Extract the [X, Y] coordinate from the center of the cell holding the provided text.  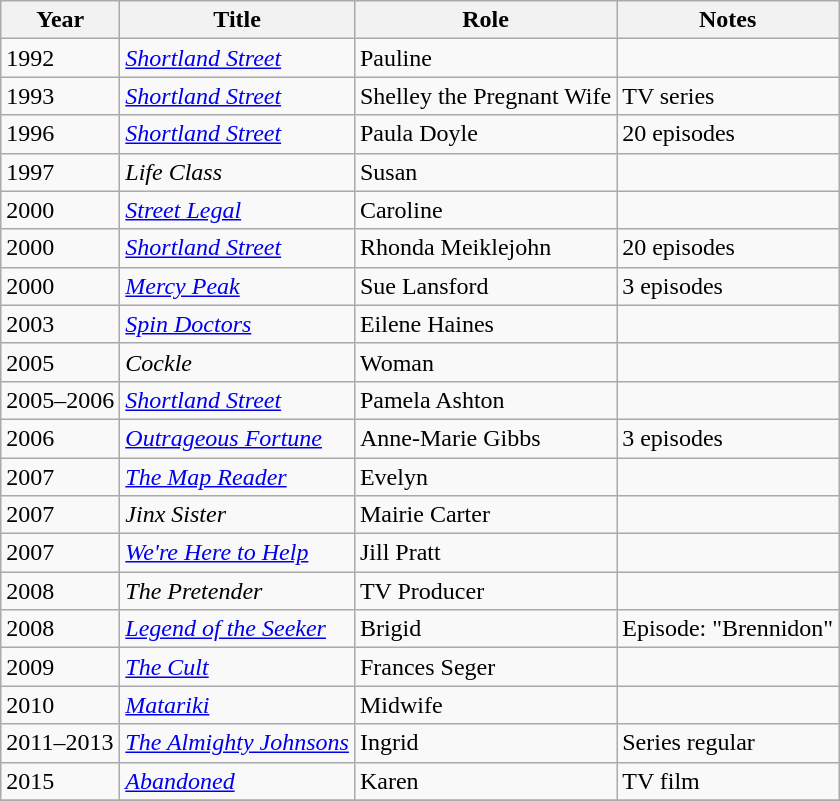
Ingrid [485, 743]
2010 [60, 705]
Evelyn [485, 477]
Matariki [238, 705]
Brigid [485, 629]
1992 [60, 58]
Pauline [485, 58]
TV Producer [485, 591]
2006 [60, 438]
Susan [485, 172]
Caroline [485, 210]
The Map Reader [238, 477]
Abandoned [238, 781]
2009 [60, 667]
Jill Pratt [485, 553]
Street Legal [238, 210]
Paula Doyle [485, 134]
Legend of the Seeker [238, 629]
Year [60, 20]
2015 [60, 781]
2005 [60, 362]
Life Class [238, 172]
Shelley the Pregnant Wife [485, 96]
Eilene Haines [485, 324]
Anne-Marie Gibbs [485, 438]
Cockle [238, 362]
Frances Seger [485, 667]
Outrageous Fortune [238, 438]
We're Here to Help [238, 553]
The Pretender [238, 591]
1996 [60, 134]
Midwife [485, 705]
The Cult [238, 667]
Karen [485, 781]
Pamela Ashton [485, 400]
TV film [728, 781]
Jinx Sister [238, 515]
Series regular [728, 743]
Rhonda Meiklejohn [485, 248]
2005–2006 [60, 400]
1993 [60, 96]
Mercy Peak [238, 286]
2003 [60, 324]
The Almighty Johnsons [238, 743]
Role [485, 20]
Mairie Carter [485, 515]
1997 [60, 172]
Episode: "Brennidon" [728, 629]
TV series [728, 96]
Title [238, 20]
Spin Doctors [238, 324]
Woman [485, 362]
Sue Lansford [485, 286]
Notes [728, 20]
2011–2013 [60, 743]
